Locate the cell with the specified text and output its (x, y) center coordinate. 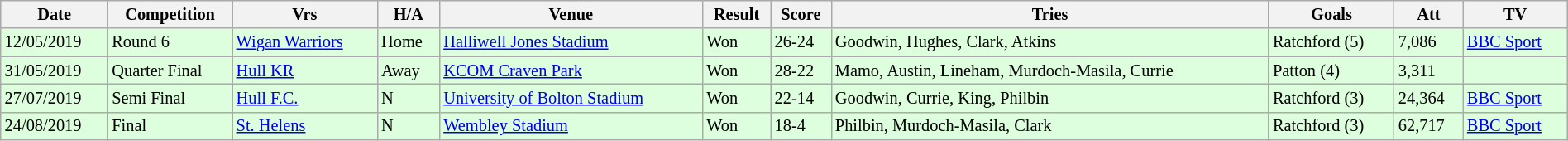
22-14 (801, 98)
Hull KR (304, 70)
Wigan Warriors (304, 42)
Venue (571, 14)
26-24 (801, 42)
Competition (170, 14)
KCOM Craven Park (571, 70)
Tries (1050, 14)
Goodwin, Currie, King, Philbin (1050, 98)
Vrs (304, 14)
24/08/2019 (55, 126)
27/07/2019 (55, 98)
H/A (409, 14)
Philbin, Murdoch-Masila, Clark (1050, 126)
Ratchford (5) (1331, 42)
24,364 (1429, 98)
Quarter Final (170, 70)
Date (55, 14)
Goals (1331, 14)
Halliwell Jones Stadium (571, 42)
Away (409, 70)
TV (1515, 14)
Round 6 (170, 42)
Result (736, 14)
62,717 (1429, 126)
28-22 (801, 70)
18-4 (801, 126)
Wembley Stadium (571, 126)
Mamo, Austin, Lineham, Murdoch-Masila, Currie (1050, 70)
Home (409, 42)
Score (801, 14)
12/05/2019 (55, 42)
University of Bolton Stadium (571, 98)
Att (1429, 14)
Goodwin, Hughes, Clark, Atkins (1050, 42)
Patton (4) (1331, 70)
7,086 (1429, 42)
Hull F.C. (304, 98)
St. Helens (304, 126)
Semi Final (170, 98)
31/05/2019 (55, 70)
Final (170, 126)
3,311 (1429, 70)
